Search for the cell housing the specified text and yield its [X, Y] center coordinate. 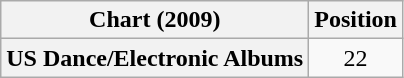
US Dance/Electronic Albums [155, 58]
Chart (2009) [155, 20]
Position [356, 20]
22 [356, 58]
